From the cell containing the given text, extract its center point as (X, Y) coordinate. 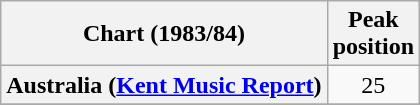
25 (373, 85)
Australia (Kent Music Report) (164, 85)
Peakposition (373, 34)
Chart (1983/84) (164, 34)
